Extract the (x, y) coordinate from the center of the cell holding the provided text.  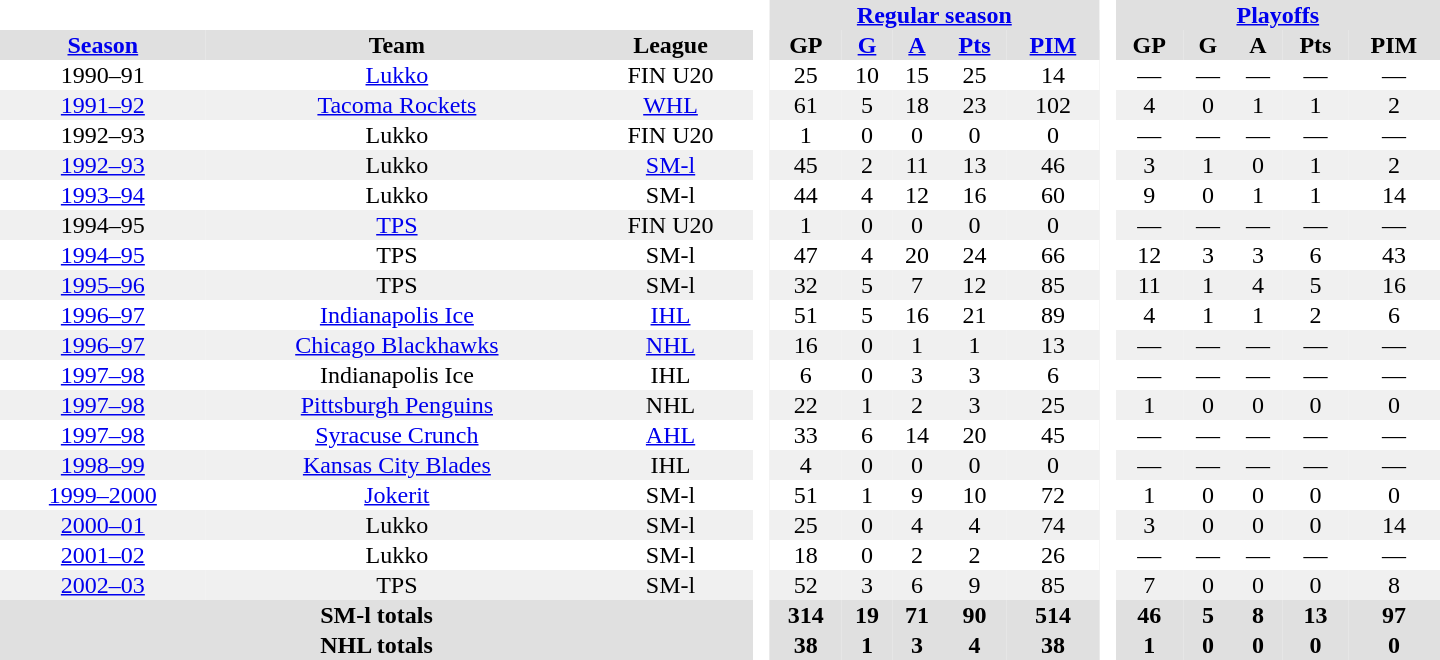
League (670, 45)
19 (867, 615)
33 (806, 435)
1990–91 (103, 75)
2001–02 (103, 555)
24 (974, 255)
71 (917, 615)
AHL (670, 435)
52 (806, 585)
1993–94 (103, 195)
1999–2000 (103, 495)
32 (806, 285)
44 (806, 195)
22 (806, 405)
Playoffs (1278, 15)
60 (1053, 195)
Season (103, 45)
102 (1053, 105)
26 (1053, 555)
1998–99 (103, 465)
2002–03 (103, 585)
15 (917, 75)
61 (806, 105)
Chicago Blackhawks (397, 345)
Syracuse Crunch (397, 435)
Regular season (934, 15)
43 (1394, 255)
Kansas City Blades (397, 465)
2000–01 (103, 525)
1995–96 (103, 285)
Jokerit (397, 495)
514 (1053, 615)
314 (806, 615)
97 (1394, 615)
89 (1053, 315)
1991–92 (103, 105)
Team (397, 45)
74 (1053, 525)
47 (806, 255)
SM-l totals (376, 615)
66 (1053, 255)
21 (974, 315)
90 (974, 615)
Pittsburgh Penguins (397, 405)
Tacoma Rockets (397, 105)
23 (974, 105)
WHL (670, 105)
72 (1053, 495)
NHL totals (376, 645)
